Determine the [X, Y] coordinate at the center of the cell enclosing the given text.  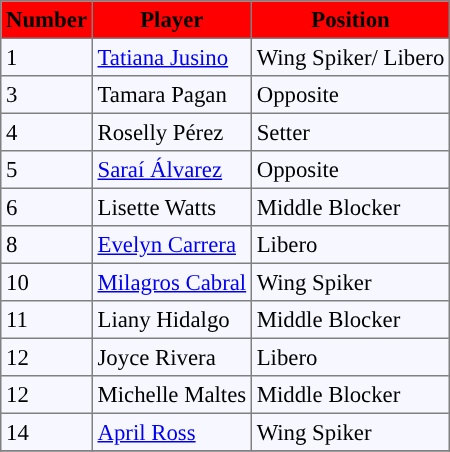
Joyce Rivera [172, 357]
8 [47, 245]
Player [172, 20]
Tatiana Jusino [172, 57]
11 [47, 320]
Saraí Álvarez [172, 170]
10 [47, 282]
1 [47, 57]
Wing Spiker/ Libero [350, 57]
Number [47, 20]
5 [47, 170]
Milagros Cabral [172, 282]
Position [350, 20]
14 [47, 432]
Setter [350, 132]
Michelle Maltes [172, 395]
Lisette Watts [172, 207]
Evelyn Carrera [172, 245]
April Ross [172, 432]
6 [47, 207]
Liany Hidalgo [172, 320]
3 [47, 95]
Roselly Pérez [172, 132]
4 [47, 132]
Tamara Pagan [172, 95]
